From the cell containing the given text, extract its center point as [x, y] coordinate. 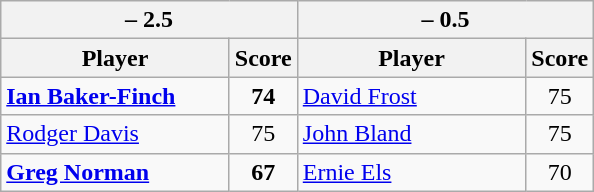
Ian Baker-Finch [116, 96]
David Frost [412, 96]
Greg Norman [116, 172]
Ernie Els [412, 172]
– 2.5 [150, 20]
70 [560, 172]
74 [263, 96]
John Bland [412, 134]
67 [263, 172]
– 0.5 [446, 20]
Rodger Davis [116, 134]
